Extract the [x, y] coordinate from the center of the cell holding the provided text.  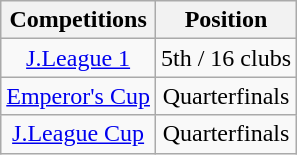
Competitions [78, 20]
5th / 16 clubs [226, 58]
Emperor's Cup [78, 96]
J.League 1 [78, 58]
Position [226, 20]
J.League Cup [78, 134]
